Return the (X, Y) coordinate for the center point of the cell that contains the specified text.  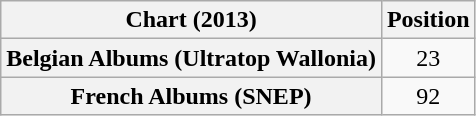
Chart (2013) (192, 20)
Belgian Albums (Ultratop Wallonia) (192, 58)
Position (428, 20)
23 (428, 58)
French Albums (SNEP) (192, 96)
92 (428, 96)
